Scan for the cell matching the given text and deliver its [x, y] coordinate at center. 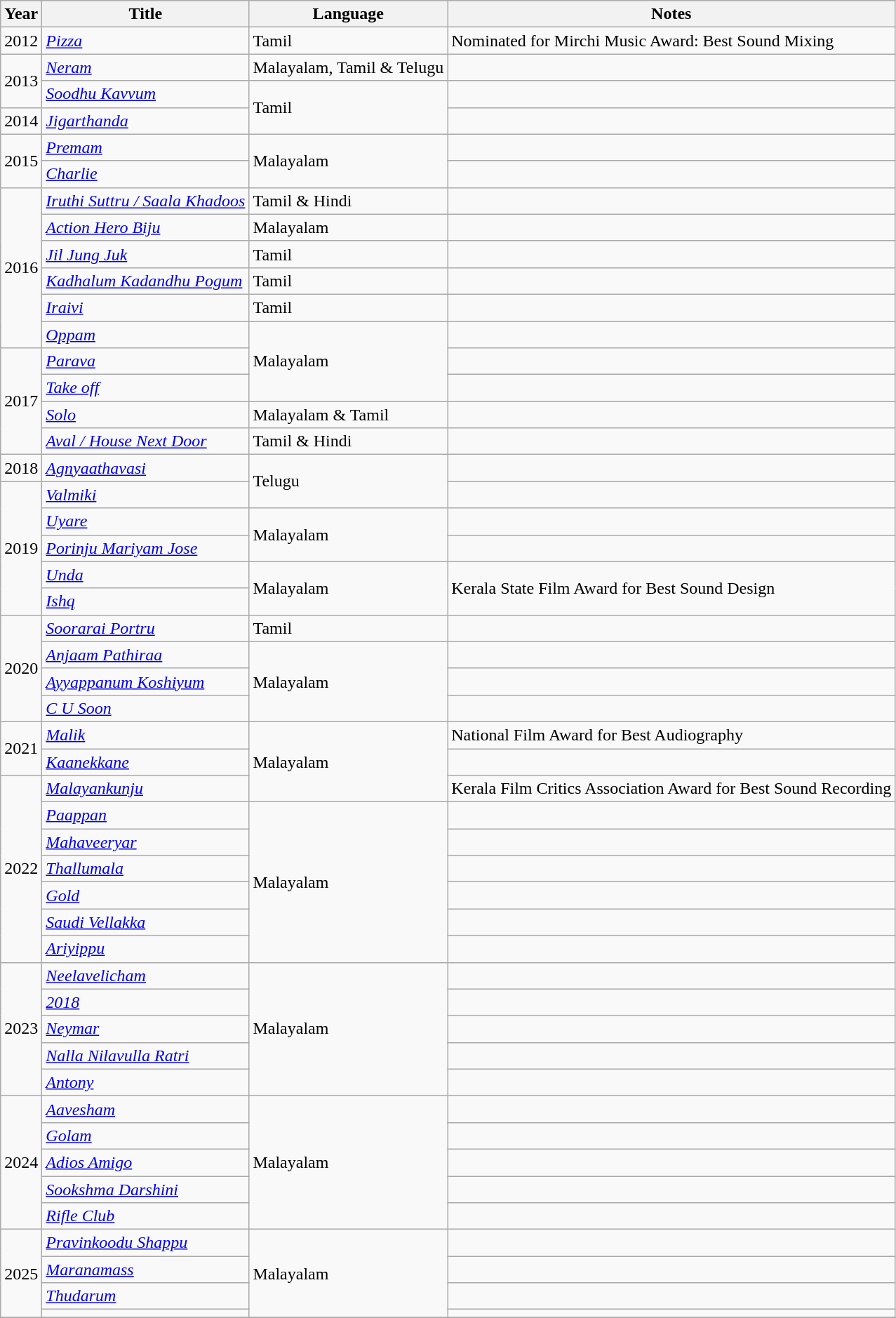
Malayankunju [146, 789]
Oppam [146, 335]
2024 [21, 1162]
Kadhalum Kadandhu Pogum [146, 281]
2012 [21, 41]
Ariyippu [146, 949]
Parava [146, 361]
Malayalam, Tamil & Telugu [348, 67]
Thudarum [146, 1296]
Jil Jung Juk [146, 254]
Maranamass [146, 1270]
2022 [21, 869]
Valmiki [146, 495]
Ayyappanum Koshiyum [146, 681]
2016 [21, 267]
Aavesham [146, 1109]
National Film Award for Best Audiography [671, 735]
Unda [146, 575]
Action Hero Biju [146, 227]
2015 [21, 161]
Soorarai Portru [146, 628]
2025 [21, 1273]
Soodhu Kavvum [146, 94]
Neymar [146, 1029]
2019 [21, 548]
Aval / House Next Door [146, 441]
2020 [21, 668]
Year [21, 14]
Porinju Mariyam Jose [146, 548]
Golam [146, 1136]
Kerala State Film Award for Best Sound Design [671, 588]
Language [348, 14]
2023 [21, 1029]
Neram [146, 67]
Paappan [146, 816]
Adios Amigo [146, 1162]
Thallumala [146, 869]
Nominated for Mirchi Music Award: Best Sound Mixing [671, 41]
2021 [21, 748]
Gold [146, 896]
C U Soon [146, 708]
2014 [21, 121]
Uyare [146, 521]
Notes [671, 14]
Neelavelicham [146, 976]
Iraivi [146, 307]
2017 [21, 401]
Premam [146, 147]
Solo [146, 415]
Iruthi Suttru / Saala Khadoos [146, 201]
Jigarthanda [146, 121]
Take off [146, 388]
Ishq [146, 601]
Antony [146, 1082]
Pravinkoodu Shappu [146, 1243]
Nalla Nilavulla Ratri [146, 1056]
Charlie [146, 174]
Telugu [348, 481]
Sookshma Darshini [146, 1190]
Malayalam & Tamil [348, 415]
Agnyaathavasi [146, 468]
Pizza [146, 41]
Rifle Club [146, 1216]
Malik [146, 735]
Mahaveeryar [146, 842]
Saudi Vellakka [146, 922]
2013 [21, 81]
Kerala Film Critics Association Award for Best Sound Recording [671, 789]
Title [146, 14]
Anjaam Pathiraa [146, 655]
Kaanekkane [146, 761]
